Search for the cell housing the specified text and yield its (x, y) center coordinate. 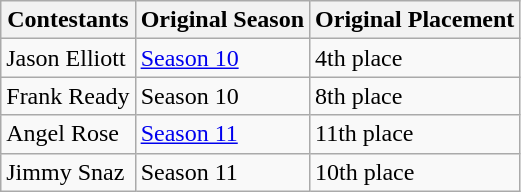
11th place (415, 134)
Jason Elliott (68, 58)
4th place (415, 58)
Original Season (222, 20)
Contestants (68, 20)
Jimmy Snaz (68, 172)
10th place (415, 172)
8th place (415, 96)
Original Placement (415, 20)
Angel Rose (68, 134)
Frank Ready (68, 96)
